Scan for the cell matching the given text and deliver its (X, Y) coordinate at center. 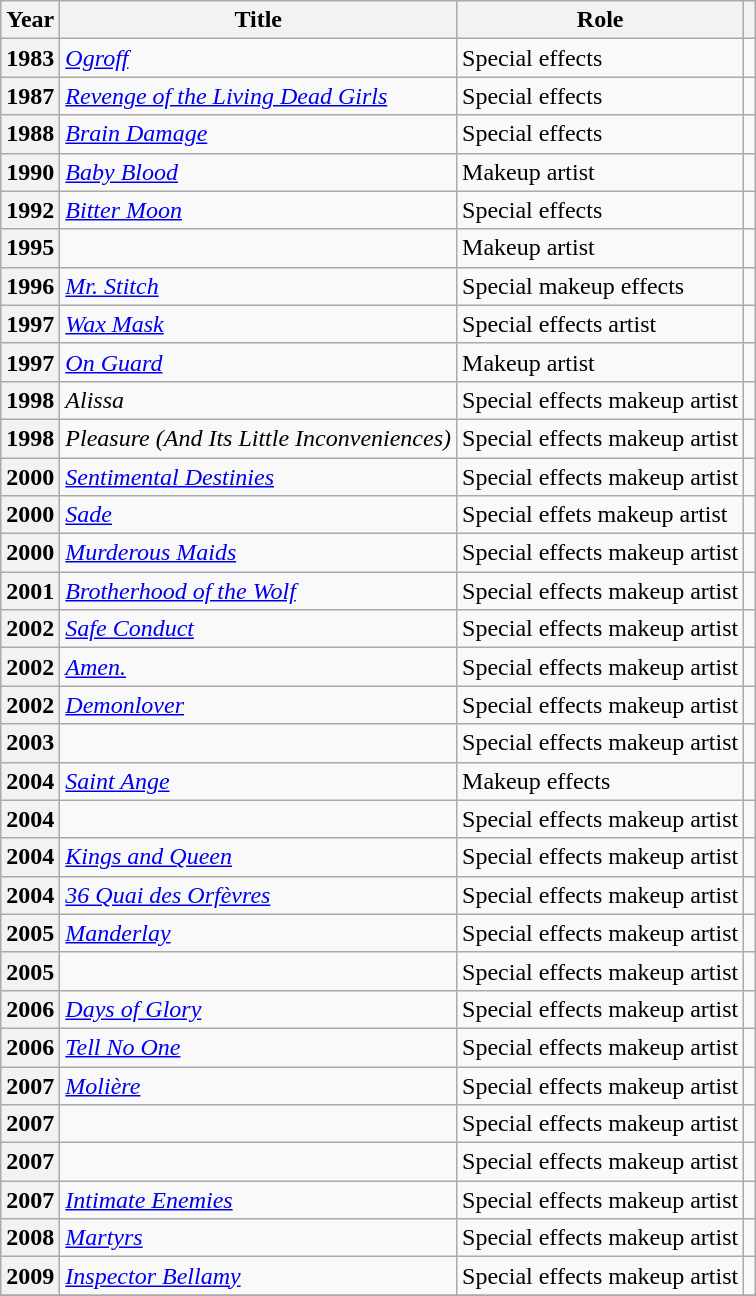
Martyrs (258, 1238)
Saint Ange (258, 781)
Intimate Enemies (258, 1200)
Title (258, 20)
Ogroff (258, 58)
Makeup effects (600, 781)
Year (30, 20)
1988 (30, 134)
Demonlover (258, 705)
Alissa (258, 400)
Days of Glory (258, 1009)
2003 (30, 743)
2009 (30, 1276)
Amen. (258, 667)
On Guard (258, 362)
1987 (30, 96)
Brotherhood of the Wolf (258, 591)
Mr. Stitch (258, 286)
Special effects artist (600, 324)
Safe Conduct (258, 629)
1992 (30, 210)
2001 (30, 591)
Special effets makeup artist (600, 515)
Wax Mask (258, 324)
2008 (30, 1238)
Baby Blood (258, 172)
Tell No One (258, 1047)
1995 (30, 248)
36 Quai des Orfèvres (258, 895)
1990 (30, 172)
Pleasure (And Its Little Inconveniences) (258, 438)
Kings and Queen (258, 857)
Role (600, 20)
Revenge of the Living Dead Girls (258, 96)
Manderlay (258, 933)
Brain Damage (258, 134)
Bitter Moon (258, 210)
Molière (258, 1085)
Special makeup effects (600, 286)
1983 (30, 58)
Sentimental Destinies (258, 477)
1996 (30, 286)
Murderous Maids (258, 553)
Inspector Bellamy (258, 1276)
Sade (258, 515)
